Extract the (X, Y) coordinate from the center of the cell holding the provided text.  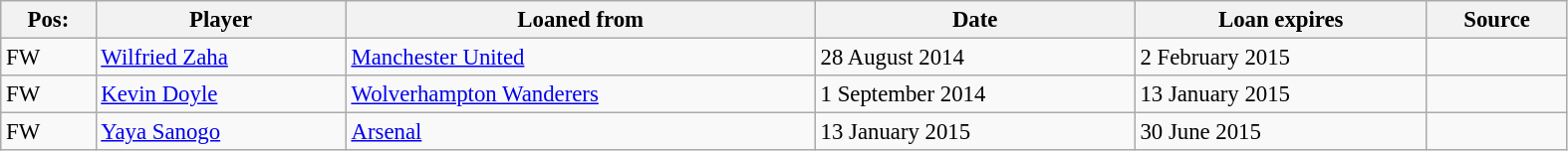
Arsenal (580, 132)
28 August 2014 (974, 58)
Date (974, 20)
Manchester United (580, 58)
Player (221, 20)
Kevin Doyle (221, 94)
Wilfried Zaha (221, 58)
Source (1496, 20)
30 June 2015 (1281, 132)
Loan expires (1281, 20)
2 February 2015 (1281, 58)
Pos: (48, 20)
Wolverhampton Wanderers (580, 94)
1 September 2014 (974, 94)
Loaned from (580, 20)
Yaya Sanogo (221, 132)
